Extract the [x, y] coordinate from the center of the cell holding the provided text.  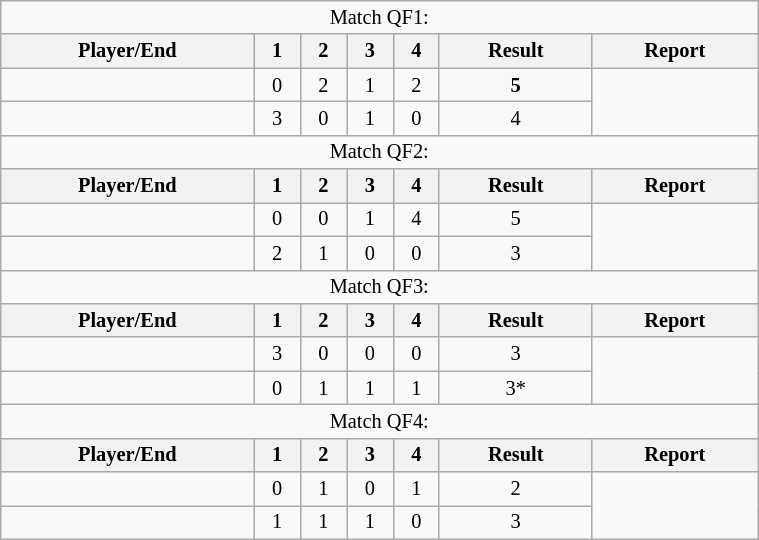
Match QF4: [380, 421]
Match QF3: [380, 287]
Match QF1: [380, 17]
3* [515, 388]
Match QF2: [380, 152]
